Provide the (X, Y) coordinate of the cell's center where the given text is located.  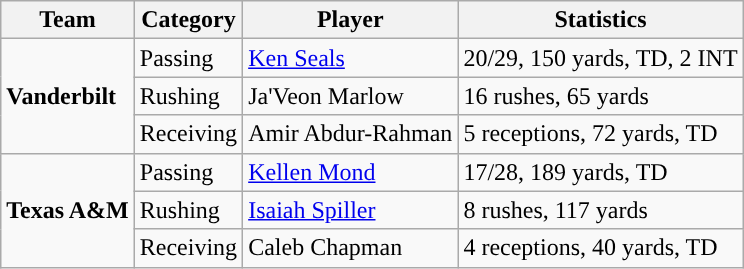
5 receptions, 72 yards, TD (600, 134)
Kellen Mond (350, 172)
Ken Seals (350, 58)
Isaiah Spiller (350, 210)
8 rushes, 117 yards (600, 210)
Team (68, 20)
16 rushes, 65 yards (600, 96)
Ja'Veon Marlow (350, 96)
17/28, 189 yards, TD (600, 172)
Amir Abdur-Rahman (350, 134)
20/29, 150 yards, TD, 2 INT (600, 58)
Category (188, 20)
Statistics (600, 20)
Vanderbilt (68, 96)
Texas A&M (68, 210)
Player (350, 20)
4 receptions, 40 yards, TD (600, 248)
Caleb Chapman (350, 248)
